For the text-containing cell, return its midpoint in (x, y) coordinate format. 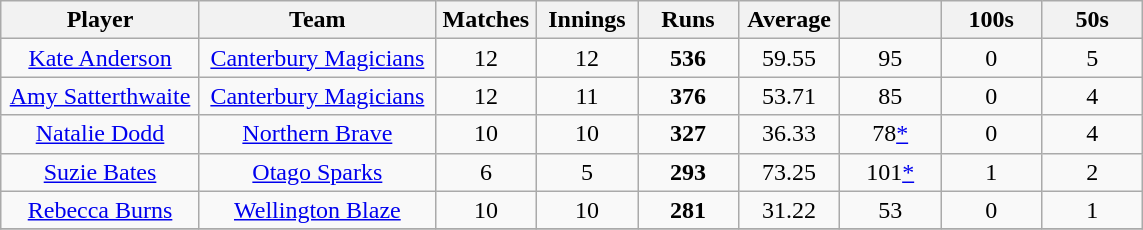
Innings (586, 20)
293 (688, 172)
Matches (486, 20)
31.22 (790, 210)
Wellington Blaze (317, 210)
Rebecca Burns (100, 210)
Player (100, 20)
95 (890, 58)
53 (890, 210)
78* (890, 134)
36.33 (790, 134)
Runs (688, 20)
101* (890, 172)
2 (1092, 172)
376 (688, 96)
53.71 (790, 96)
Average (790, 20)
Team (317, 20)
50s (1092, 20)
Suzie Bates (100, 172)
Natalie Dodd (100, 134)
Kate Anderson (100, 58)
85 (890, 96)
73.25 (790, 172)
Otago Sparks (317, 172)
11 (586, 96)
327 (688, 134)
281 (688, 210)
536 (688, 58)
Amy Satterthwaite (100, 96)
Northern Brave (317, 134)
100s (992, 20)
59.55 (790, 58)
6 (486, 172)
